Determine the [x, y] coordinate at the center of the cell enclosing the given text.  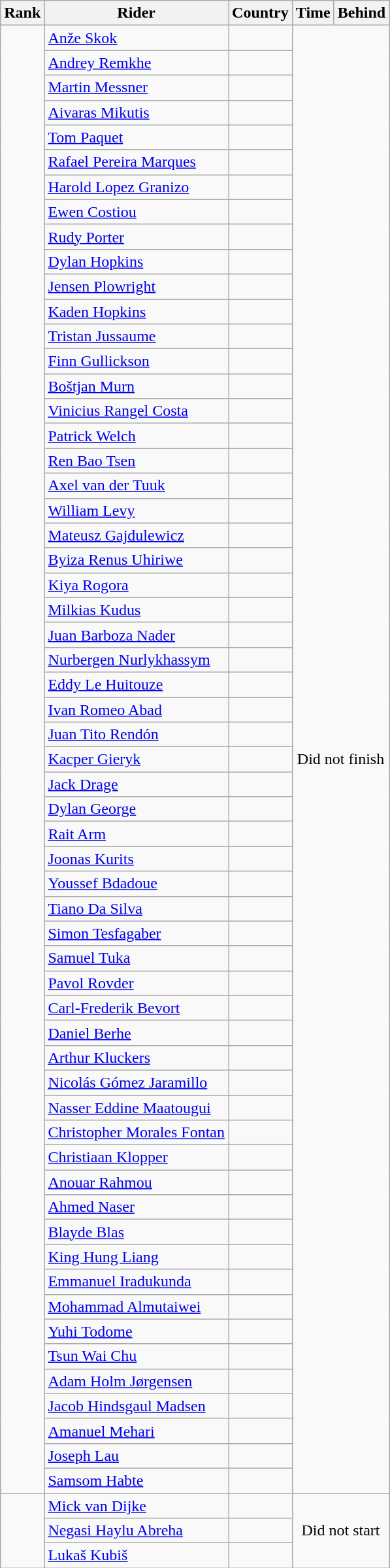
Ren Bao Tsen [137, 461]
Rudy Porter [137, 237]
Aivaras Mikutis [137, 112]
Tristan Jussaume [137, 337]
Blayde Blas [137, 1232]
Kiya Rogora [137, 585]
Yuhi Todome [137, 1331]
Time [313, 13]
Boštjan Murn [137, 386]
Lukaš Kubiš [137, 1556]
Rider [137, 13]
Andrey Remkhe [137, 63]
Mohammad Almutaiwei [137, 1307]
William Levy [137, 510]
Behind [361, 13]
Rank [22, 13]
Martin Messner [137, 88]
Milkias Kudus [137, 610]
Joonas Kurits [137, 859]
Nicolás Gómez Jaramillo [137, 1082]
Anouar Rahmou [137, 1182]
Christiaan Klopper [137, 1158]
Samsom Habte [137, 1480]
Negasi Haylu Abreha [137, 1531]
Eddy Le Huitouze [137, 684]
Jack Drage [137, 784]
Did not start [340, 1530]
Adam Holm Jørgensen [137, 1381]
Amanuel Mehari [137, 1431]
Joseph Lau [137, 1456]
Simon Tesfagaber [137, 933]
Harold Lopez Granizo [137, 187]
Byiza Renus Uhiriwe [137, 560]
Ivan Romeo Abad [137, 709]
Pavol Rovder [137, 983]
Mateusz Gajdulewicz [137, 535]
Did not finish [340, 759]
Juan Barboza Nader [137, 635]
Patrick Welch [137, 436]
Arthur Kluckers [137, 1058]
Anže Skok [137, 38]
Dylan Hopkins [137, 261]
Tom Paquet [137, 137]
Jacob Hindsgaul Madsen [137, 1406]
Juan Tito Rendón [137, 735]
Christopher Morales Fontan [137, 1133]
Kaden Hopkins [137, 312]
Dylan George [137, 809]
Mick van Dijke [137, 1505]
Jensen Plowright [137, 286]
Vinicius Rangel Costa [137, 411]
King Hung Liang [137, 1257]
Carl-Frederik Bevort [137, 1008]
Emmanuel Iradukunda [137, 1282]
Daniel Berhe [137, 1033]
Ewen Costiou [137, 212]
Tiano Da Silva [137, 909]
Finn Gullickson [137, 361]
Country [261, 13]
Nurbergen Nurlykhassym [137, 659]
Axel van der Tuuk [137, 486]
Rait Arm [137, 834]
Rafael Pereira Marques [137, 162]
Youssef Bdadoue [137, 884]
Samuel Tuka [137, 958]
Ahmed Naser [137, 1207]
Tsun Wai Chu [137, 1356]
Kacper Gieryk [137, 759]
Nasser Eddine Maatougui [137, 1108]
